Extract the [X, Y] coordinate from the center of the cell holding the provided text.  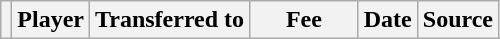
Fee [304, 20]
Player [51, 20]
Date [388, 20]
Source [458, 20]
Transferred to [170, 20]
